Identify which cell holds the provided text, then report its (X, Y) central coordinate. 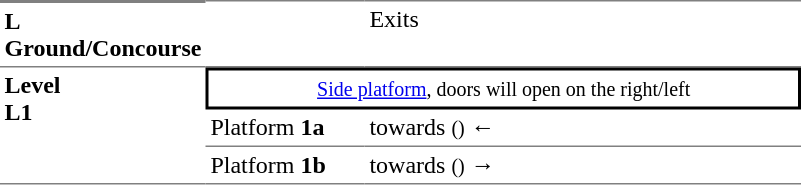
LevelL1 (103, 126)
towards () → (583, 166)
Exits (583, 34)
Platform 1b (286, 166)
towards () ← (583, 129)
Platform 1a (286, 129)
LGround/Concourse (103, 34)
